Find where the given text appears and provide that cell's center as [X, Y] coordinate. 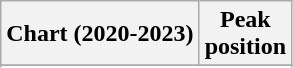
Chart (2020-2023) [100, 34]
Peakposition [245, 34]
